From the cell containing the given text, extract its center point as [X, Y] coordinate. 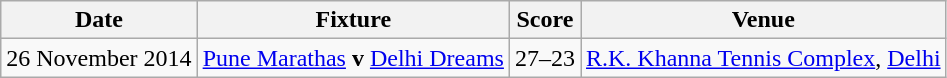
R.K. Khanna Tennis Complex, Delhi [763, 58]
27–23 [544, 58]
26 November 2014 [99, 58]
Fixture [353, 20]
Date [99, 20]
Venue [763, 20]
Score [544, 20]
Pune Marathas v Delhi Dreams [353, 58]
